Pinpoint the cell where the given text exists, returning its (x, y) midpoint coordinate. 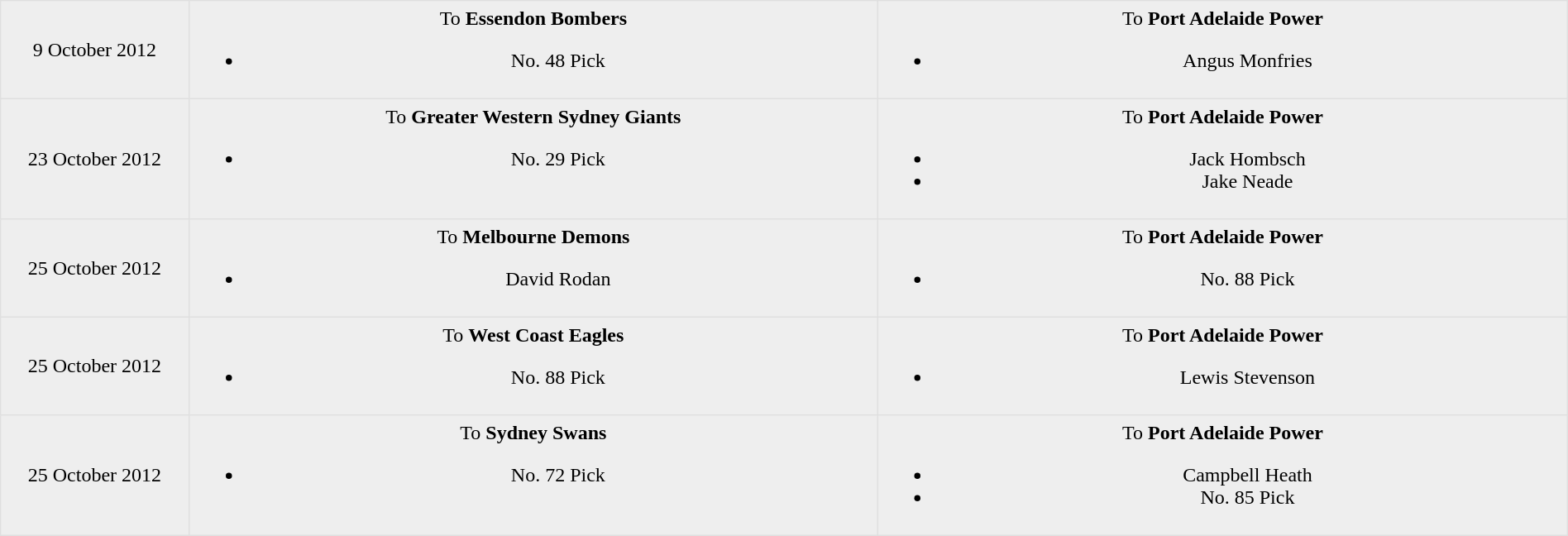
To Sydney SwansNo. 72 Pick (533, 476)
To Greater Western Sydney GiantsNo. 29 Pick (533, 159)
To Port Adelaide PowerCampbell HeathNo. 85 Pick (1223, 476)
23 October 2012 (94, 159)
To Port Adelaide PowerJack HombschJake Neade (1223, 159)
To West Coast EaglesNo. 88 Pick (533, 366)
9 October 2012 (94, 50)
To Port Adelaide PowerAngus Monfries (1223, 50)
To Port Adelaide PowerLewis Stevenson (1223, 366)
To Melbourne DemonsDavid Rodan (533, 268)
To Essendon BombersNo. 48 Pick (533, 50)
To Port Adelaide PowerNo. 88 Pick (1223, 268)
